Return the (X, Y) coordinate for the center point of the cell that contains the specified text.  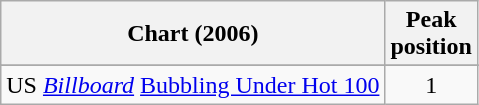
Chart (2006) (193, 34)
US Billboard Bubbling Under Hot 100 (193, 85)
Peakposition (431, 34)
1 (431, 85)
